Locate the cell with the specified text and output its [x, y] center coordinate. 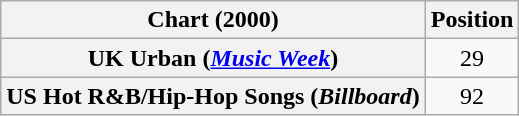
92 [472, 96]
UK Urban (Music Week) [213, 58]
US Hot R&B/Hip-Hop Songs (Billboard) [213, 96]
29 [472, 58]
Position [472, 20]
Chart (2000) [213, 20]
